Pinpoint the cell where the given text exists, returning its [x, y] midpoint coordinate. 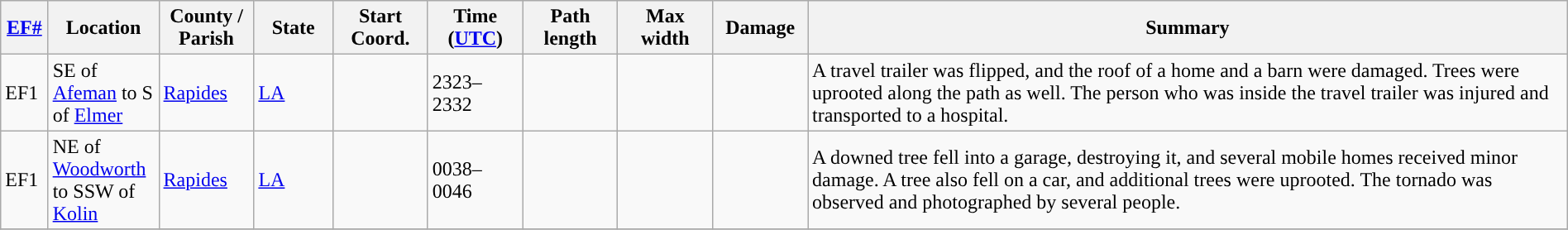
Location [103, 28]
Path length [571, 28]
SE of Afeman to S of Elmer [103, 93]
2323–2332 [475, 93]
Damage [761, 28]
EF# [25, 28]
NE of Woodworth to SSW of Kolin [103, 180]
Summary [1188, 28]
County / Parish [207, 28]
Start Coord. [380, 28]
0038–0046 [475, 180]
State [294, 28]
Max width [665, 28]
Time (UTC) [475, 28]
